Determine the (x, y) coordinate at the center of the cell enclosing the given text.  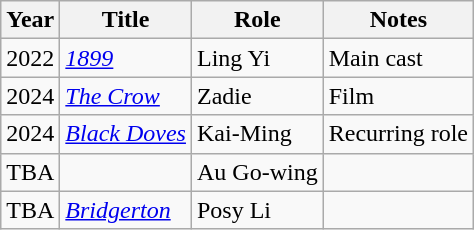
Zadie (257, 96)
Black Doves (126, 134)
Film (398, 96)
Main cast (398, 58)
Au Go-wing (257, 172)
Role (257, 20)
Bridgerton (126, 210)
Notes (398, 20)
2022 (30, 58)
Title (126, 20)
1899 (126, 58)
The Crow (126, 96)
Ling Yi (257, 58)
Kai-Ming (257, 134)
Recurring role (398, 134)
Year (30, 20)
Posy Li (257, 210)
